From the cell containing the given text, extract its center point as [X, Y] coordinate. 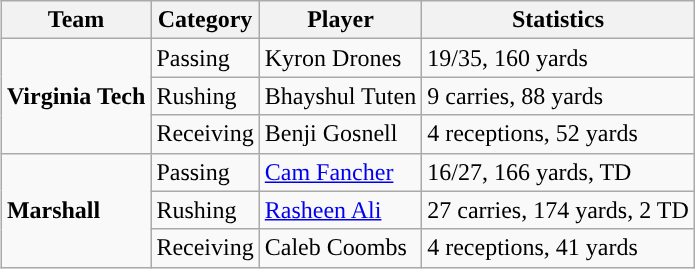
4 receptions, 52 yards [558, 134]
4 receptions, 41 yards [558, 248]
9 carries, 88 yards [558, 96]
Rasheen Ali [340, 210]
Category [205, 20]
Statistics [558, 20]
Player [340, 20]
Benji Gosnell [340, 134]
Kyron Drones [340, 58]
Virginia Tech [76, 96]
Caleb Coombs [340, 248]
19/35, 160 yards [558, 58]
Team [76, 20]
Cam Fancher [340, 172]
Bhayshul Tuten [340, 96]
27 carries, 174 yards, 2 TD [558, 210]
16/27, 166 yards, TD [558, 172]
Marshall [76, 210]
